Return [X, Y] of the center of cell containing provided text 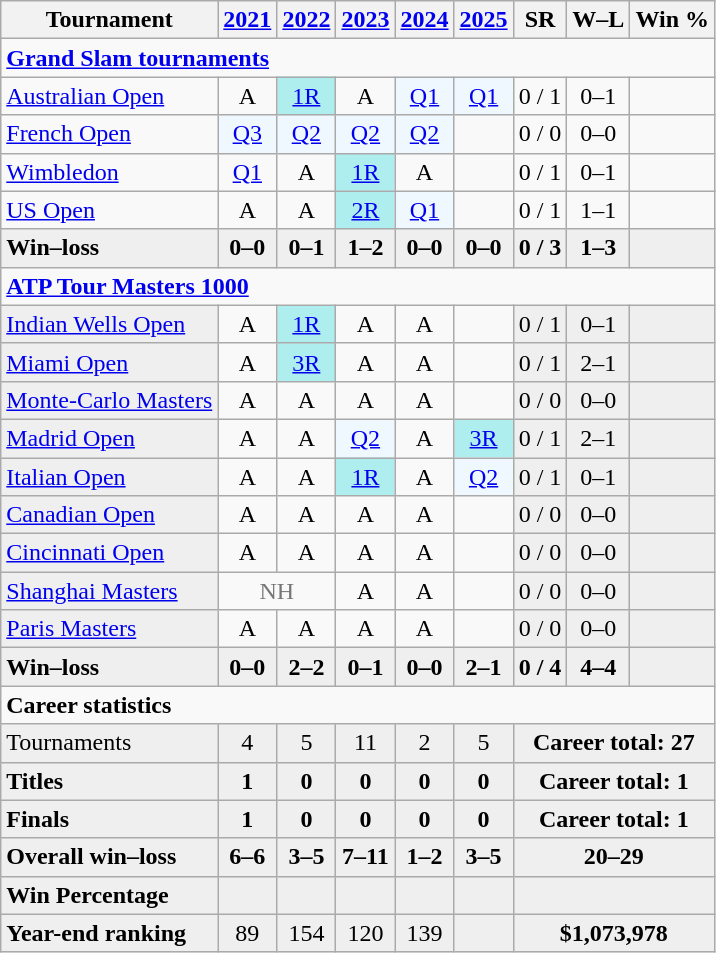
2R [366, 210]
Shanghai Masters [110, 591]
0 / 4 [540, 667]
Overall win–loss [110, 857]
Finals [110, 819]
Tournament [110, 20]
Paris Masters [110, 629]
6–6 [248, 857]
Miami Open [110, 362]
2023 [366, 20]
120 [366, 933]
2 [424, 743]
Win Percentage [110, 895]
154 [306, 933]
Win % [672, 20]
2022 [306, 20]
Monte-Carlo Masters [110, 400]
French Open [110, 134]
Tournaments [110, 743]
Grand Slam tournaments [358, 58]
NH [277, 591]
Australian Open [110, 96]
Year-end ranking [110, 933]
Madrid Open [110, 438]
20–29 [614, 857]
Indian Wells Open [110, 324]
7–11 [366, 857]
2–2 [306, 667]
2025 [484, 20]
1–3 [598, 248]
Career total: 27 [614, 743]
4 [248, 743]
1–1 [598, 210]
Canadian Open [110, 515]
139 [424, 933]
11 [366, 743]
Wimbledon [110, 172]
0 / 3 [540, 248]
W–L [598, 20]
89 [248, 933]
Q3 [248, 134]
4–4 [598, 667]
2024 [424, 20]
Italian Open [110, 477]
SR [540, 20]
US Open [110, 210]
$1,073,978 [614, 933]
Career statistics [358, 705]
2021 [248, 20]
Titles [110, 781]
Cincinnati Open [110, 553]
ATP Tour Masters 1000 [358, 286]
